Return the [X, Y] coordinate for the center point of the cell that contains the specified text.  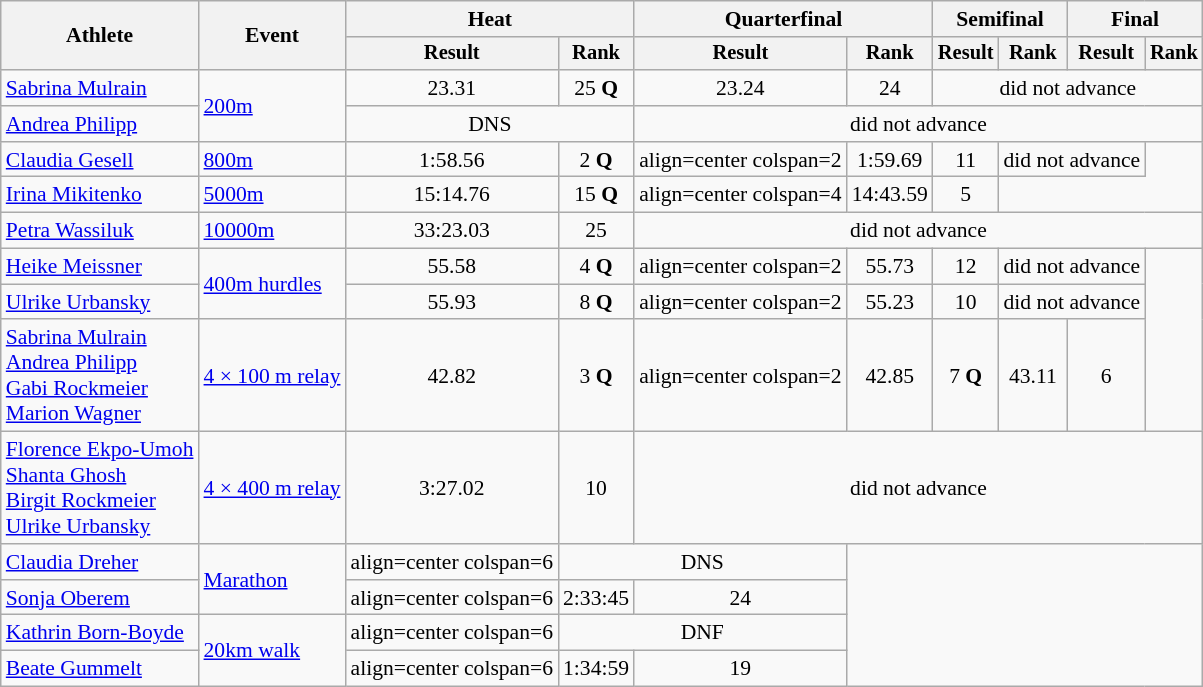
5000m [272, 195]
55.23 [890, 302]
Andrea Philipp [100, 124]
55.58 [452, 267]
2 Q [596, 160]
Semifinal [1000, 19]
1:59.69 [890, 160]
Claudia Gesell [100, 160]
Sabrina Mulrain Andrea Philipp Gabi Rockmeier Marion Wagner [100, 376]
55.93 [452, 302]
15:14.76 [452, 195]
12 [966, 267]
400m hurdles [272, 284]
Heat [490, 19]
Beate Gummelt [100, 669]
Quarterfinal [784, 19]
4 × 100 m relay [272, 376]
Sabrina Mulrain [100, 88]
Athlete [100, 36]
4 Q [596, 267]
7 Q [966, 376]
Sonja Oberem [100, 598]
Irina Mikitenko [100, 195]
200m [272, 106]
23.31 [452, 88]
23.24 [740, 88]
Marathon [272, 580]
3 Q [596, 376]
1:34:59 [596, 669]
25 [596, 231]
800m [272, 160]
Kathrin Born-Boyde [100, 633]
8 Q [596, 302]
Petra Wassiluk [100, 231]
15 Q [596, 195]
align=center colspan=4 [740, 195]
6 [1106, 376]
Final [1135, 19]
DNF [702, 633]
Heike Meissner [100, 267]
25 Q [596, 88]
42.85 [890, 376]
Event [272, 36]
Ulrike Urbansky [100, 302]
11 [966, 160]
10000m [272, 231]
19 [740, 669]
33:23.03 [452, 231]
43.11 [1032, 376]
20km walk [272, 650]
5 [966, 195]
2:33:45 [596, 598]
3:27.02 [452, 488]
1:58.56 [452, 160]
Florence Ekpo-Umoh Shanta Ghosh Birgit Rockmeier Ulrike Urbansky [100, 488]
55.73 [890, 267]
4 × 400 m relay [272, 488]
Claudia Dreher [100, 562]
14:43.59 [890, 195]
42.82 [452, 376]
